Capture the cell that displays the provided text and extract its [X, Y] central coordinate. 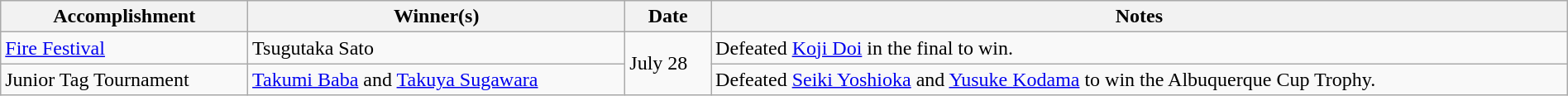
Accomplishment [124, 17]
Notes [1140, 17]
July 28 [668, 64]
Date [668, 17]
Winner(s) [437, 17]
Tsugutaka Sato [437, 48]
Defeated Koji Doi in the final to win. [1140, 48]
Takumi Baba and Takuya Sugawara [437, 79]
Junior Tag Tournament [124, 79]
Fire Festival [124, 48]
Defeated Seiki Yoshioka and Yusuke Kodama to win the Albuquerque Cup Trophy. [1140, 79]
